Search for the cell housing the specified text and yield its (x, y) center coordinate. 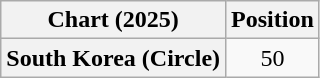
50 (273, 58)
South Korea (Circle) (114, 58)
Chart (2025) (114, 20)
Position (273, 20)
